Return the [X, Y] coordinate for the center point of the cell that contains the specified text.  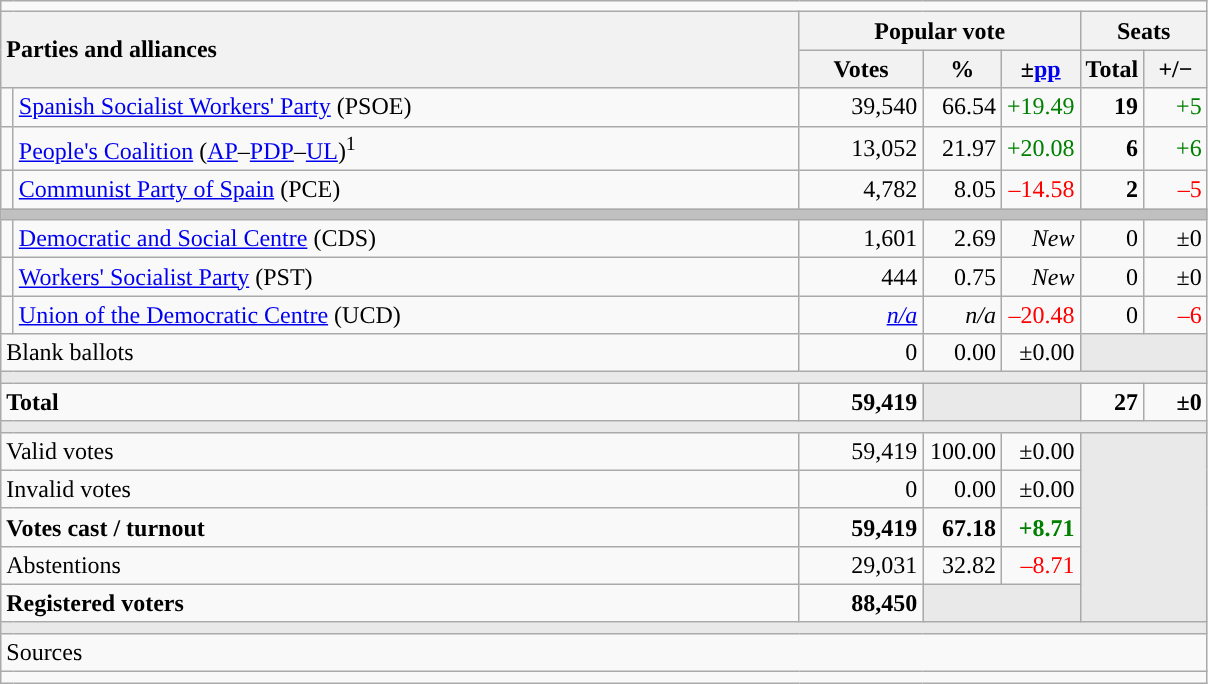
+/− [1176, 69]
19 [1112, 107]
6 [1112, 148]
66.54 [962, 107]
±pp [1040, 69]
+8.71 [1040, 527]
88,450 [861, 603]
Abstentions [400, 565]
–6 [1176, 315]
4,782 [861, 190]
Registered voters [400, 603]
32.82 [962, 565]
21.97 [962, 148]
13,052 [861, 148]
Seats [1144, 31]
+20.08 [1040, 148]
+5 [1176, 107]
2 [1112, 190]
Votes [861, 69]
–20.48 [1040, 315]
Democratic and Social Centre (CDS) [406, 239]
0.75 [962, 277]
Votes cast / turnout [400, 527]
Parties and alliances [400, 50]
Communist Party of Spain (PCE) [406, 190]
% [962, 69]
8.05 [962, 190]
29,031 [861, 565]
Workers' Socialist Party (PST) [406, 277]
Union of the Democratic Centre (UCD) [406, 315]
1,601 [861, 239]
+6 [1176, 148]
67.18 [962, 527]
2.69 [962, 239]
Valid votes [400, 451]
+19.49 [1040, 107]
Blank ballots [400, 353]
27 [1112, 402]
100.00 [962, 451]
–14.58 [1040, 190]
–8.71 [1040, 565]
39,540 [861, 107]
444 [861, 277]
Spanish Socialist Workers' Party (PSOE) [406, 107]
Sources [604, 652]
People's Coalition (AP–PDP–UL)1 [406, 148]
–5 [1176, 190]
Invalid votes [400, 489]
Popular vote [940, 31]
